Return [X, Y] of the center of cell containing provided text 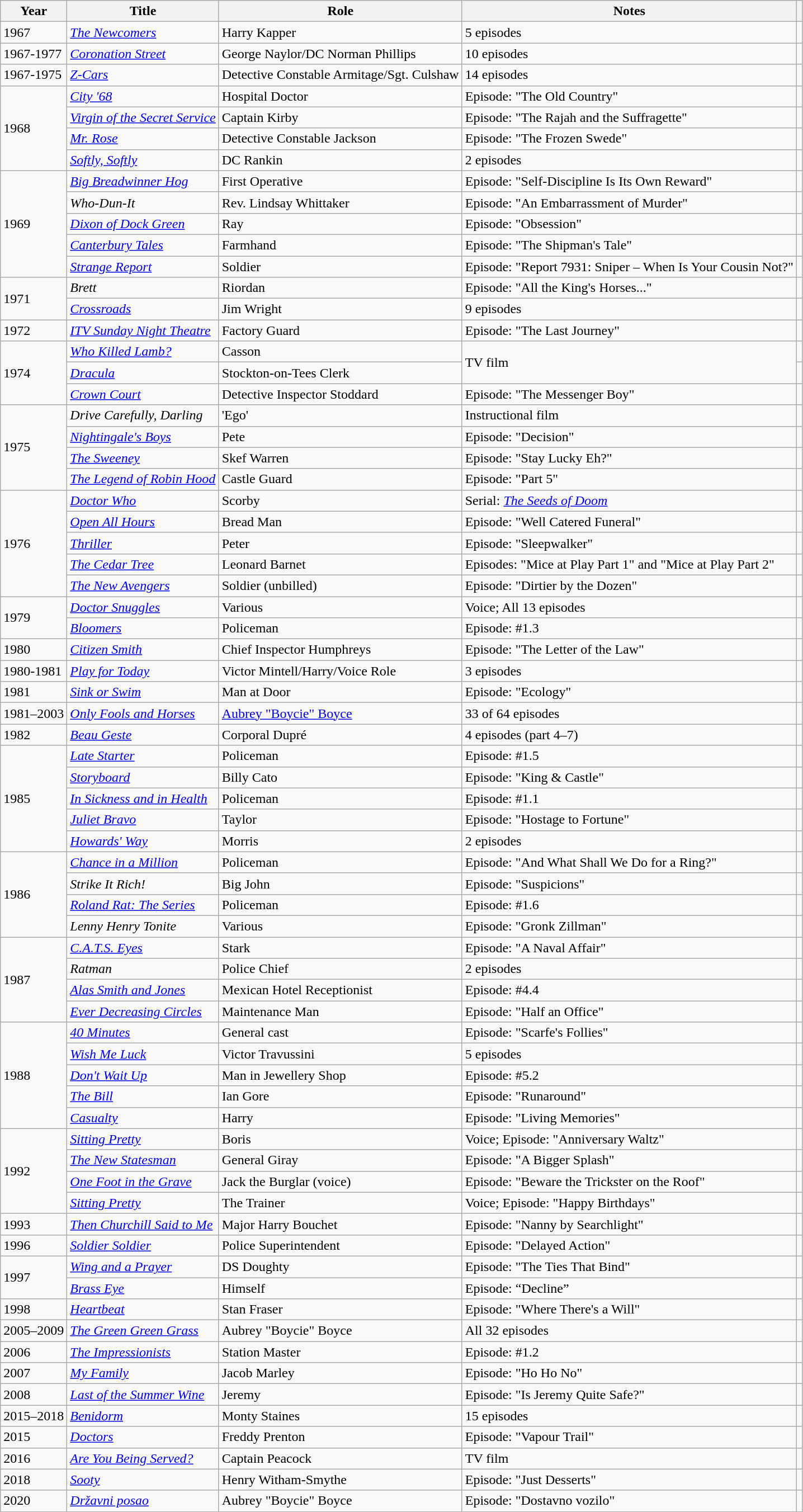
Episode: "Well Catered Funeral" [629, 522]
1967-1975 [34, 75]
Dixon of Dock Green [143, 224]
Corporal Dupré [340, 735]
Voice; Episode: "Anniversary Waltz" [629, 1139]
Episode: "Gronk Zillman" [629, 926]
1975 [34, 447]
Episode: "The Messenger Boy" [629, 394]
In Sickness and in Health [143, 798]
Crossroads [143, 309]
Coronation Street [143, 54]
Z-Cars [143, 75]
Wish Me Luck [143, 1054]
Strange Report [143, 267]
Episode: "The Shipman's Tale" [629, 245]
2015 [34, 1437]
Voice; Episode: "Happy Birthdays" [629, 1203]
Brett [143, 288]
Jim Wright [340, 309]
Only Fools and Horses [143, 714]
Episode: #1.1 [629, 798]
1976 [34, 543]
Državni posao [143, 1501]
Captain Peacock [340, 1458]
1980-1981 [34, 671]
1971 [34, 299]
Stan Fraser [340, 1310]
Crown Court [143, 394]
Casson [340, 352]
Detective Constable Armitage/Sgt. Culshaw [340, 75]
Episode: "Self-Discipline Is Its Own Reward" [629, 181]
Last of the Summer Wine [143, 1395]
1968 [34, 128]
Doctor Who [143, 500]
City '68 [143, 96]
Episode: "The Frozen Swede" [629, 139]
2005–2009 [34, 1331]
Soldier [340, 267]
1985 [34, 798]
Taylor [340, 820]
The Cedar Tree [143, 564]
Dracula [143, 373]
Episode: "A Naval Affair" [629, 948]
1988 [34, 1075]
Open All Hours [143, 522]
DC Rankin [340, 160]
2020 [34, 1501]
Episode: "Stay Lucky Eh?" [629, 458]
Heartbeat [143, 1310]
Mexican Hotel Receptionist [340, 990]
Episode: “Decline” [629, 1288]
Freddy Prenton [340, 1437]
Factory Guard [340, 330]
Detective Constable Jackson [340, 139]
Episode: "The Old Country" [629, 96]
Don't Wait Up [143, 1075]
Canterbury Tales [143, 245]
Episode: "Scarfe's Follies" [629, 1033]
Chief Inspector Humphreys [340, 650]
1981–2003 [34, 714]
The Trainer [340, 1203]
Stark [340, 948]
1982 [34, 735]
Monty Staines [340, 1416]
Who-Dun-It [143, 202]
Harry [340, 1118]
DS Doughty [340, 1267]
Ratman [143, 969]
Then Churchill Said to Me [143, 1224]
Brass Eye [143, 1288]
Notes [629, 11]
First Operative [340, 181]
Man in Jewellery Shop [340, 1075]
Mr. Rose [143, 139]
Role [340, 11]
Major Harry Bouchet [340, 1224]
George Naylor/DC Norman Phillips [340, 54]
1974 [34, 373]
Farmhand [340, 245]
Skef Warren [340, 458]
Leonard Barnet [340, 564]
33 of 64 episodes [629, 714]
1979 [34, 617]
Benidorm [143, 1416]
Sink or Swim [143, 692]
Episode: "All the King's Horses..." [629, 288]
Jeremy [340, 1395]
Big John [340, 883]
General cast [340, 1033]
Episode: #1.2 [629, 1352]
1967-1977 [34, 54]
Late Starter [143, 756]
The Sweeney [143, 458]
Episode: "Is Jeremy Quite Safe?" [629, 1395]
Episode: "Runaround" [629, 1097]
Big Breadwinner Hog [143, 181]
2018 [34, 1480]
Man at Door [340, 692]
Episode: "King & Castle" [629, 777]
Chance in a Million [143, 862]
Ian Gore [340, 1097]
Maintenance Man [340, 1012]
The Green Green Grass [143, 1331]
Virgin of the Secret Service [143, 117]
Are You Being Served? [143, 1458]
Who Killed Lamb? [143, 352]
Storyboard [143, 777]
9 episodes [629, 309]
Episode: "Ho Ho No" [629, 1373]
My Family [143, 1373]
2015–2018 [34, 1416]
1992 [34, 1171]
The Bill [143, 1097]
Ray [340, 224]
Rev. Lindsay Whittaker [340, 202]
1987 [34, 980]
C.A.T.S. Eyes [143, 948]
Captain Kirby [340, 117]
2016 [34, 1458]
2008 [34, 1395]
Henry Witham-Smythe [340, 1480]
40 Minutes [143, 1033]
Episode: "Obsession" [629, 224]
Hospital Doctor [340, 96]
Peter [340, 543]
Episode: "The Rajah and the Suffragette" [629, 117]
Citizen Smith [143, 650]
Episode: #1.3 [629, 629]
Episode: #1.5 [629, 756]
Police Chief [340, 969]
Castle Guard [340, 479]
Episode: "A Bigger Splash" [629, 1160]
10 episodes [629, 54]
Episode: "Hostage to Fortune" [629, 820]
Jacob Marley [340, 1373]
Episode: #4.4 [629, 990]
Boris [340, 1139]
1993 [34, 1224]
'Ego' [340, 415]
Episode: "Delayed Action" [629, 1245]
3 episodes [629, 671]
Year [34, 11]
Episode: "Sleepwalker" [629, 543]
Beau Geste [143, 735]
Doctors [143, 1437]
1967 [34, 32]
2006 [34, 1352]
The Impressionists [143, 1352]
Episode: "Living Memories" [629, 1118]
ITV Sunday Night Theatre [143, 330]
Ever Decreasing Circles [143, 1012]
Voice; All 13 episodes [629, 607]
Bloomers [143, 629]
Episode: "Decision" [629, 437]
Serial: The Seeds of Doom [629, 500]
The Legend of Robin Hood [143, 479]
Episode: "Vapour Trail" [629, 1437]
Episode: "Nanny by Searchlight" [629, 1224]
Episode: #1.6 [629, 905]
Episodes: "Mice at Play Part 1" and "Mice at Play Part 2" [629, 564]
Morris [340, 841]
Himself [340, 1288]
Pete [340, 437]
Episode: "The Last Journey" [629, 330]
Drive Carefully, Darling [143, 415]
Episode: "The Ties That Bind" [629, 1267]
Play for Today [143, 671]
The New Statesman [143, 1160]
Episode: "Suspicions" [629, 883]
Episode: "Half an Office" [629, 1012]
Roland Rat: The Series [143, 905]
Nightingale's Boys [143, 437]
Episode: "Report 7931: Sniper – When Is Your Cousin Not?" [629, 267]
Instructional film [629, 415]
Riordan [340, 288]
Episode: "The Letter of the Law" [629, 650]
Detective Inspector Stoddard [340, 394]
Soldier (unbilled) [340, 585]
1981 [34, 692]
All 32 episodes [629, 1331]
1980 [34, 650]
15 episodes [629, 1416]
Jack the Burglar (voice) [340, 1182]
Lenny Henry Tonite [143, 926]
Alas Smith and Jones [143, 990]
1997 [34, 1277]
Strike It Rich! [143, 883]
The New Avengers [143, 585]
Episode: "Part 5" [629, 479]
Episode: "And What Shall We Do for a Ring?" [629, 862]
Juliet Bravo [143, 820]
Doctor Snuggles [143, 607]
Episode: "Ecology" [629, 692]
1986 [34, 894]
4 episodes (part 4–7) [629, 735]
Bread Man [340, 522]
Sooty [143, 1480]
Episode: "Just Desserts" [629, 1480]
1972 [34, 330]
1969 [34, 224]
Episode: "Where There's a Will" [629, 1310]
Episode: #5.2 [629, 1075]
1996 [34, 1245]
Wing and a Prayer [143, 1267]
2007 [34, 1373]
One Foot in the Grave [143, 1182]
Harry Kapper [340, 32]
Station Master [340, 1352]
Victor Mintell/Harry/Voice Role [340, 671]
1998 [34, 1310]
Softly, Softly [143, 160]
Episode: "Dirtier by the Dozen" [629, 585]
Episode: "Dostavno vozilo" [629, 1501]
14 episodes [629, 75]
Victor Travussini [340, 1054]
Stockton-on-Tees Clerk [340, 373]
Thriller [143, 543]
Police Superintendent [340, 1245]
The Newcomers [143, 32]
Billy Cato [340, 777]
General Giray [340, 1160]
Scorby [340, 500]
Soldier Soldier [143, 1245]
Title [143, 11]
Casualty [143, 1118]
Episode: "An Embarrassment of Murder" [629, 202]
Episode: "Beware the Trickster on the Roof" [629, 1182]
Howards' Way [143, 841]
